Locate the cell with the specified text and output its [X, Y] center coordinate. 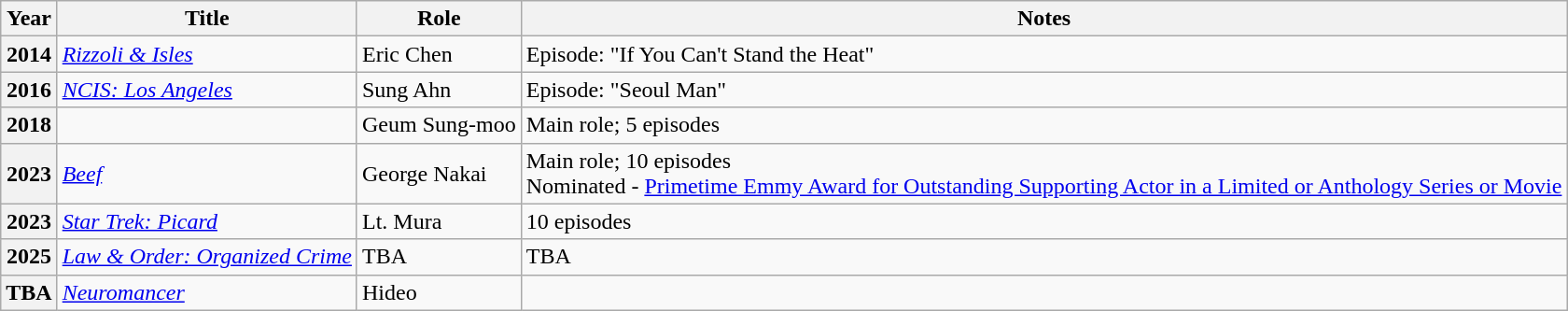
Eric Chen [439, 54]
Main role; 5 episodes [1043, 125]
Lt. Mura [439, 221]
NCIS: Los Angeles [207, 90]
George Nakai [439, 174]
Rizzoli & Isles [207, 54]
Year [29, 19]
2025 [29, 257]
Episode: "Seoul Man" [1043, 90]
Geum Sung-moo [439, 125]
Title [207, 19]
Neuromancer [207, 292]
Law & Order: Organized Crime [207, 257]
Role [439, 19]
2018 [29, 125]
Beef [207, 174]
10 episodes [1043, 221]
Main role; 10 episodes Nominated - Primetime Emmy Award for Outstanding Supporting Actor in a Limited or Anthology Series or Movie [1043, 174]
Star Trek: Picard [207, 221]
Episode: "If You Can't Stand the Heat" [1043, 54]
2016 [29, 90]
Hideo [439, 292]
Sung Ahn [439, 90]
Notes [1043, 19]
2014 [29, 54]
